From the cell containing the given text, extract its center point as (x, y) coordinate. 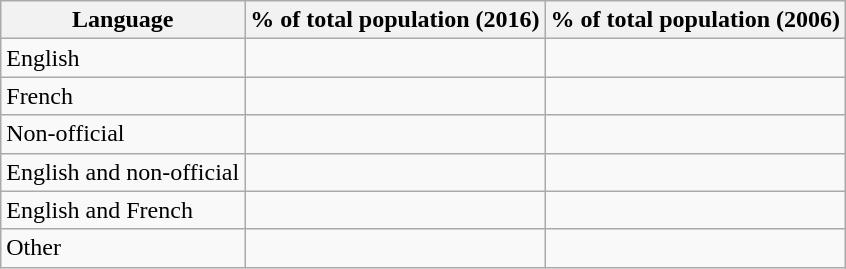
English and non-official (123, 172)
Non-official (123, 134)
English and French (123, 210)
Language (123, 20)
English (123, 58)
French (123, 96)
Other (123, 248)
% of total population (2016) (395, 20)
% of total population (2006) (695, 20)
